Detect which cell encompasses the target text, then output its (x, y) center coordinate. 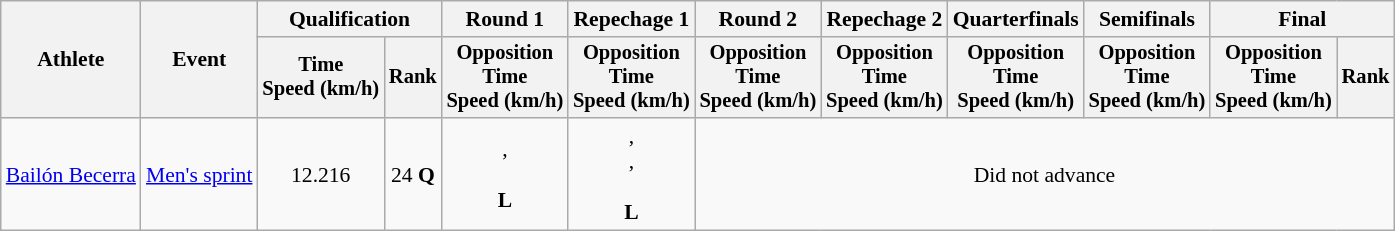
Event (200, 60)
Did not advance (1045, 174)
Men's sprint (200, 174)
Semifinals (1148, 19)
Bailón Becerra (71, 174)
Repechage 2 (884, 19)
Final (1302, 19)
Athlete (71, 60)
TimeSpeed (km/h) (320, 78)
12.216 (320, 174)
Quarterfinals (1016, 19)
Round 1 (506, 19)
,L (506, 174)
Qualification (349, 19)
Round 2 (758, 19)
,,L (632, 174)
Repechage 1 (632, 19)
24 Q (413, 174)
